Detect which cell encompasses the target text, then output its [x, y] center coordinate. 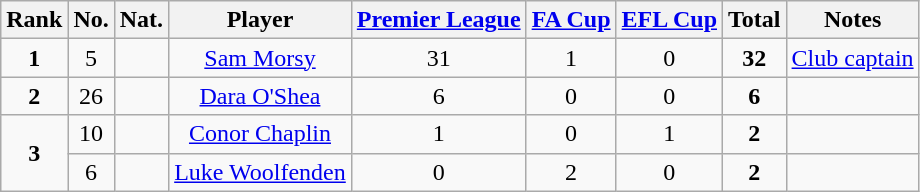
Sam Morsy [260, 58]
Notes [852, 20]
Luke Woolfenden [260, 172]
Club captain [852, 58]
No. [91, 20]
5 [91, 58]
Total [755, 20]
Premier League [438, 20]
Nat. [141, 20]
Conor Chaplin [260, 134]
Rank [34, 20]
EFL Cup [669, 20]
Dara O'Shea [260, 96]
FA Cup [571, 20]
Player [260, 20]
10 [91, 134]
26 [91, 96]
32 [755, 58]
3 [34, 153]
31 [438, 58]
